From the cell containing the given text, extract its center point as [x, y] coordinate. 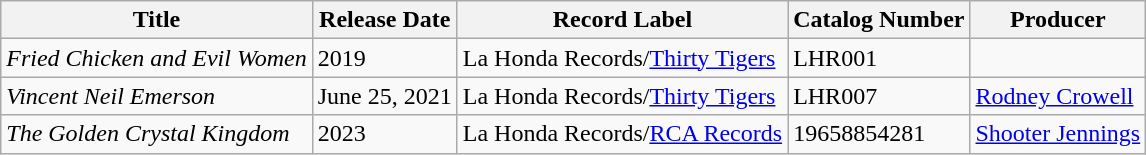
Rodney Crowell [1058, 96]
Shooter Jennings [1058, 134]
Catalog Number [879, 20]
La Honda Records/RCA Records [622, 134]
Vincent Neil Emerson [156, 96]
The Golden Crystal Kingdom [156, 134]
Fried Chicken and Evil Women [156, 58]
2019 [384, 58]
Title [156, 20]
June 25, 2021 [384, 96]
19658854281 [879, 134]
Release Date [384, 20]
LHR001 [879, 58]
Record Label [622, 20]
Producer [1058, 20]
2023 [384, 134]
LHR007 [879, 96]
